Capture the cell that displays the provided text and extract its [x, y] central coordinate. 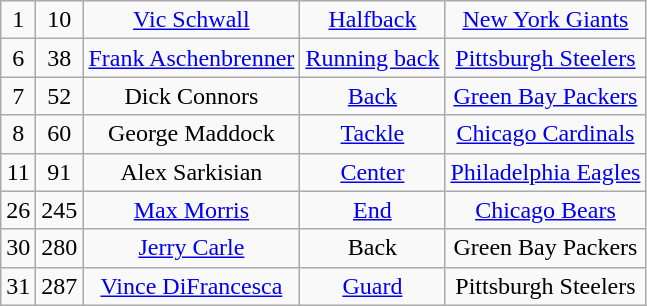
1 [18, 20]
11 [18, 172]
10 [60, 20]
Guard [372, 286]
30 [18, 248]
60 [60, 134]
287 [60, 286]
Center [372, 172]
Dick Connors [192, 96]
Max Morris [192, 210]
7 [18, 96]
Chicago Cardinals [546, 134]
Running back [372, 58]
Halfback [372, 20]
31 [18, 286]
Frank Aschenbrenner [192, 58]
Vic Schwall [192, 20]
Tackle [372, 134]
52 [60, 96]
38 [60, 58]
Chicago Bears [546, 210]
Vince DiFrancesca [192, 286]
91 [60, 172]
245 [60, 210]
6 [18, 58]
26 [18, 210]
George Maddock [192, 134]
280 [60, 248]
Philadelphia Eagles [546, 172]
8 [18, 134]
End [372, 210]
New York Giants [546, 20]
Jerry Carle [192, 248]
Alex Sarkisian [192, 172]
